Identify which cell holds the provided text, then report its [X, Y] central coordinate. 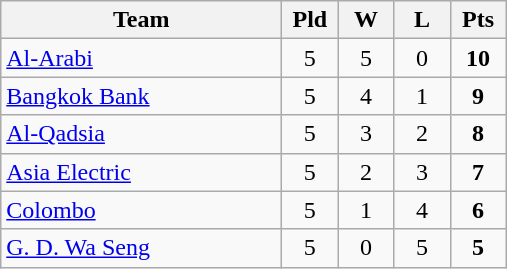
Bangkok Bank [142, 96]
8 [478, 134]
L [422, 20]
Team [142, 20]
Pld [310, 20]
7 [478, 172]
Al-Qadsia [142, 134]
Al-Arabi [142, 58]
G. D. Wa Seng [142, 248]
Pts [478, 20]
Colombo [142, 210]
6 [478, 210]
W [366, 20]
9 [478, 96]
Asia Electric [142, 172]
10 [478, 58]
